From the cell containing the given text, extract its center point as [x, y] coordinate. 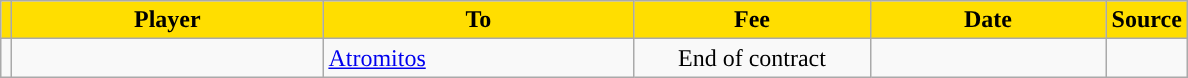
To [478, 20]
Date [988, 20]
Player [168, 20]
Fee [752, 20]
Source [1146, 20]
Atromitos [478, 58]
End of contract [752, 58]
